Identify which cell holds the provided text, then report its [x, y] central coordinate. 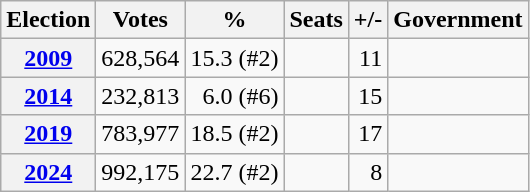
8 [368, 172]
11 [368, 58]
6.0 (#6) [234, 96]
992,175 [140, 172]
Election [48, 20]
232,813 [140, 96]
15.3 (#2) [234, 58]
15 [368, 96]
2014 [48, 96]
22.7 (#2) [234, 172]
17 [368, 134]
+/- [368, 20]
Seats [316, 20]
Votes [140, 20]
2024 [48, 172]
Government [458, 20]
2009 [48, 58]
18.5 (#2) [234, 134]
2019 [48, 134]
628,564 [140, 58]
783,977 [140, 134]
% [234, 20]
